Find where the given text appears and provide that cell's center as (x, y) coordinate. 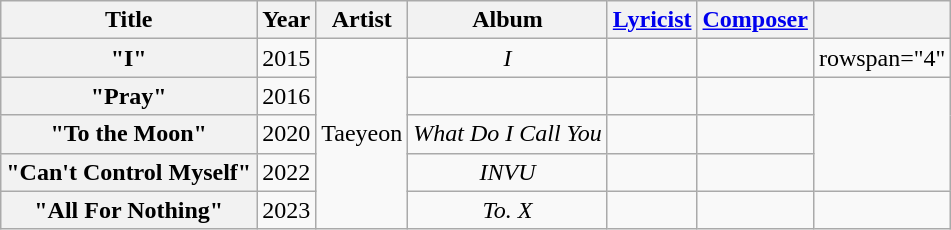
What Do I Call You (508, 134)
2016 (286, 96)
2015 (286, 58)
Taeyeon (362, 134)
Album (508, 20)
"I" (129, 58)
Artist (362, 20)
"Pray" (129, 96)
Composer (755, 20)
"Can't Control Myself" (129, 172)
Title (129, 20)
I (508, 58)
2020 (286, 134)
Year (286, 20)
"All For Nothing" (129, 210)
rowspan="4" (882, 58)
INVU (508, 172)
Lyricist (652, 20)
2022 (286, 172)
2023 (286, 210)
"To the Moon" (129, 134)
To. X (508, 210)
